Identify which cell holds the provided text, then report its (x, y) central coordinate. 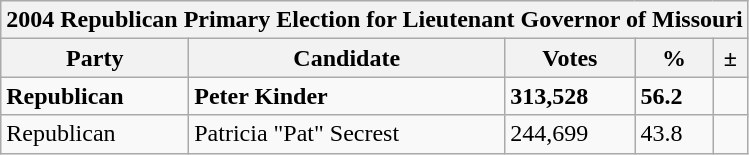
Candidate (347, 58)
Votes (570, 58)
313,528 (570, 96)
Patricia "Pat" Secrest (347, 134)
± (731, 58)
Party (95, 58)
43.8 (674, 134)
Peter Kinder (347, 96)
244,699 (570, 134)
2004 Republican Primary Election for Lieutenant Governor of Missouri (374, 20)
% (674, 58)
56.2 (674, 96)
